Search for the cell housing the specified text and yield its (x, y) center coordinate. 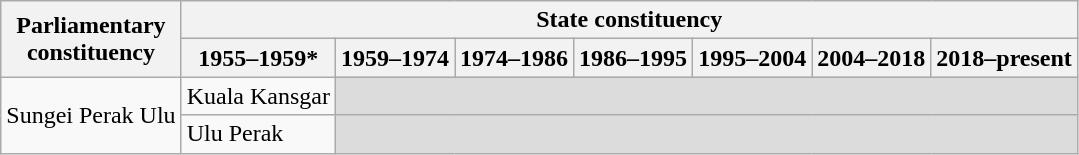
Ulu Perak (258, 134)
Kuala Kansgar (258, 96)
1959–1974 (394, 58)
1955–1959* (258, 58)
State constituency (629, 20)
2018–present (1004, 58)
1974–1986 (514, 58)
Parliamentaryconstituency (91, 39)
2004–2018 (872, 58)
1995–2004 (752, 58)
1986–1995 (634, 58)
Sungei Perak Ulu (91, 115)
